Provide the [X, Y] coordinate of the cell's center where the given text is located.  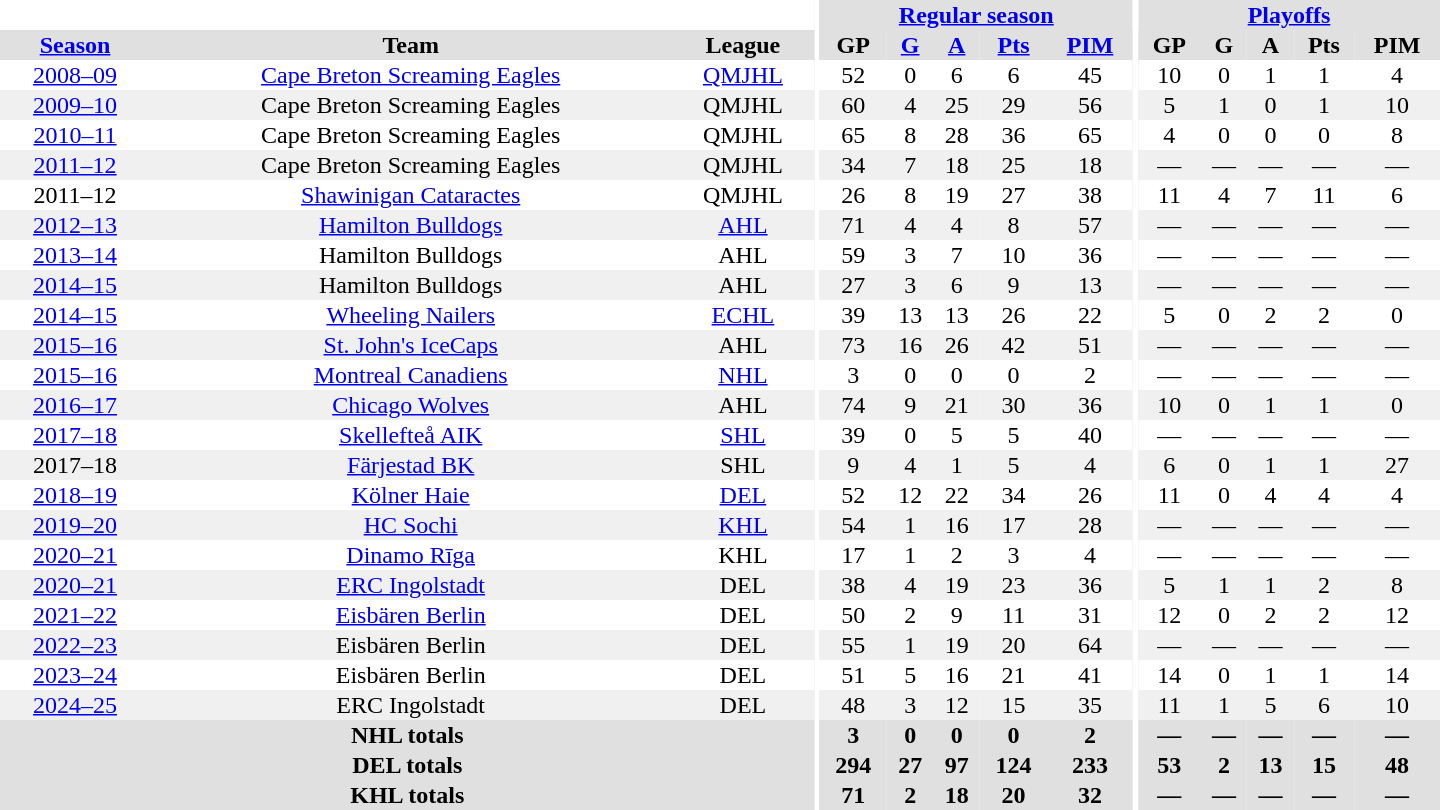
KHL totals [407, 795]
Färjestad BK [410, 465]
2016–17 [75, 405]
Playoffs [1289, 15]
2023–24 [75, 675]
Dinamo Rīga [410, 555]
2008–09 [75, 75]
2013–14 [75, 255]
Team [410, 45]
53 [1170, 765]
30 [1014, 405]
40 [1090, 435]
124 [1014, 765]
55 [854, 645]
Skellefteå AIK [410, 435]
2019–20 [75, 525]
Regular season [976, 15]
2009–10 [75, 105]
23 [1014, 585]
Shawinigan Cataractes [410, 195]
DEL totals [407, 765]
2012–13 [75, 225]
League [742, 45]
Kölner Haie [410, 495]
ECHL [742, 315]
2018–19 [75, 495]
32 [1090, 795]
59 [854, 255]
73 [854, 345]
31 [1090, 615]
Montreal Canadiens [410, 375]
Wheeling Nailers [410, 315]
54 [854, 525]
64 [1090, 645]
NHL totals [407, 735]
2021–22 [75, 615]
50 [854, 615]
2010–11 [75, 135]
74 [854, 405]
41 [1090, 675]
Season [75, 45]
St. John's IceCaps [410, 345]
HC Sochi [410, 525]
97 [956, 765]
56 [1090, 105]
42 [1014, 345]
45 [1090, 75]
2022–23 [75, 645]
2024–25 [75, 705]
294 [854, 765]
57 [1090, 225]
29 [1014, 105]
35 [1090, 705]
60 [854, 105]
233 [1090, 765]
NHL [742, 375]
Chicago Wolves [410, 405]
